Extract the [X, Y] coordinate from the center of the cell holding the provided text.  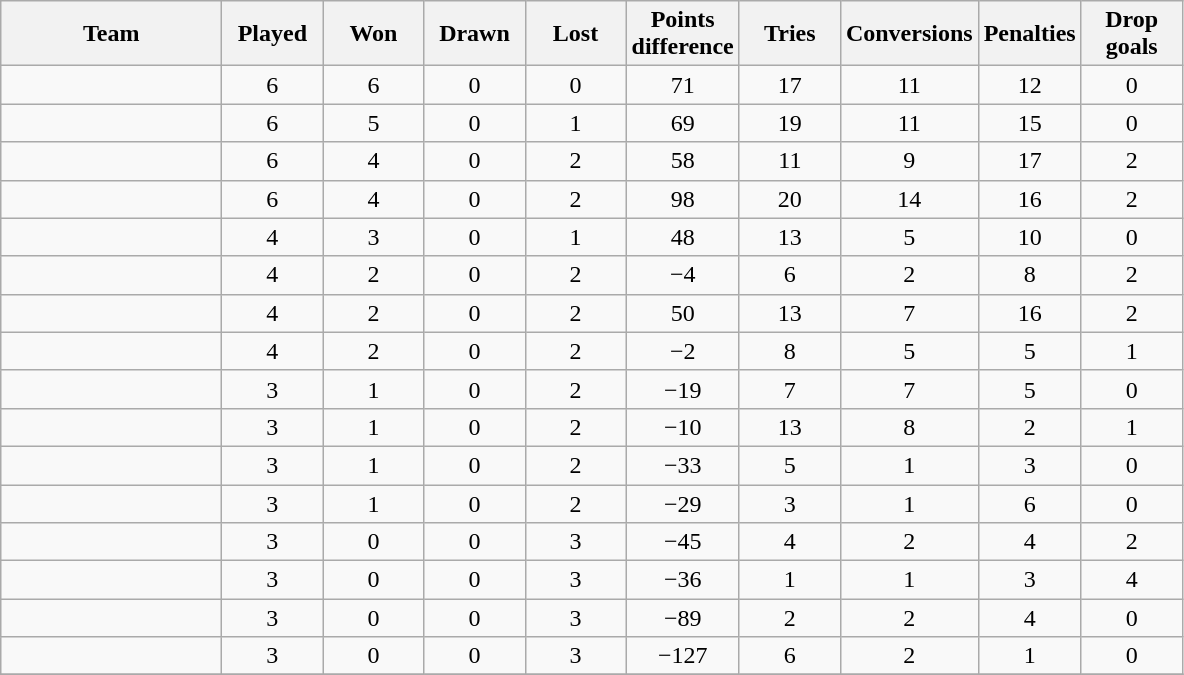
14 [909, 199]
−19 [682, 389]
48 [682, 237]
Team [112, 34]
71 [682, 85]
20 [790, 199]
Played [272, 34]
10 [1030, 237]
Conversions [909, 34]
−45 [682, 542]
Tries [790, 34]
Lost [576, 34]
−10 [682, 427]
−4 [682, 275]
−127 [682, 656]
58 [682, 161]
Pointsdifference [682, 34]
9 [909, 161]
50 [682, 313]
−29 [682, 503]
Penalties [1030, 34]
12 [1030, 85]
Drawn [474, 34]
15 [1030, 123]
Drop goals [1132, 34]
69 [682, 123]
−2 [682, 351]
−89 [682, 618]
19 [790, 123]
Won [374, 34]
98 [682, 199]
−33 [682, 465]
−36 [682, 580]
